Detect which cell encompasses the target text, then output its (x, y) center coordinate. 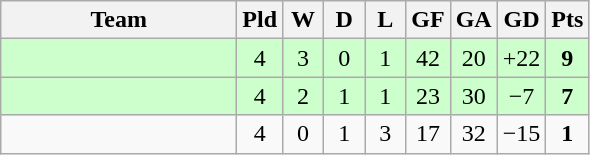
23 (428, 96)
L (386, 20)
20 (474, 58)
GA (474, 20)
W (304, 20)
17 (428, 134)
2 (304, 96)
9 (568, 58)
+22 (522, 58)
−7 (522, 96)
GF (428, 20)
Pld (260, 20)
32 (474, 134)
−15 (522, 134)
Pts (568, 20)
30 (474, 96)
Team (119, 20)
GD (522, 20)
7 (568, 96)
42 (428, 58)
D (344, 20)
